Scan for the cell matching the given text and deliver its (X, Y) coordinate at center. 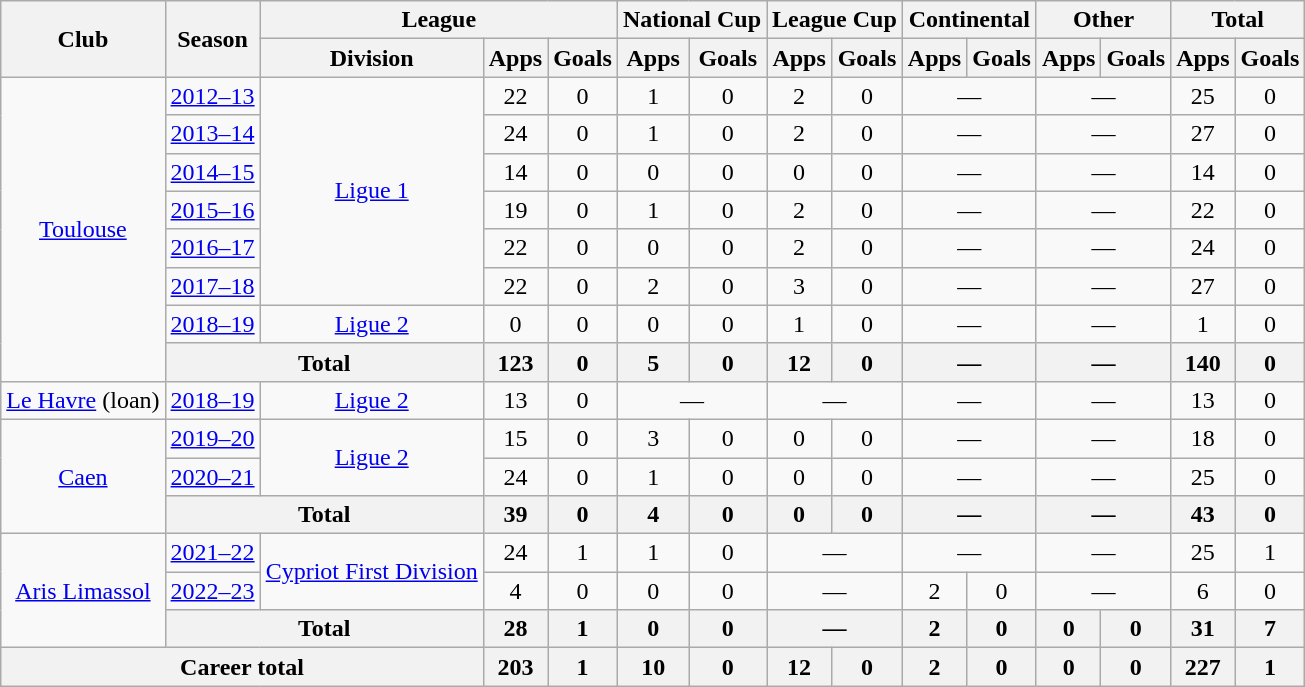
2020–21 (212, 477)
6 (1203, 591)
National Cup (692, 20)
2022–23 (212, 591)
15 (515, 438)
2019–20 (212, 438)
43 (1203, 515)
2021–22 (212, 553)
227 (1203, 667)
Toulouse (83, 229)
140 (1203, 362)
2015–16 (212, 210)
39 (515, 515)
Career total (242, 667)
2017–18 (212, 286)
10 (653, 667)
5 (653, 362)
2012–13 (212, 96)
Cypriot First Division (372, 572)
Season (212, 39)
Aris Limassol (83, 591)
League (438, 20)
31 (1203, 629)
Caen (83, 476)
Ligue 1 (372, 191)
Continental (969, 20)
League Cup (835, 20)
18 (1203, 438)
Club (83, 39)
123 (515, 362)
Le Havre (loan) (83, 400)
2014–15 (212, 172)
28 (515, 629)
Division (372, 58)
19 (515, 210)
203 (515, 667)
2016–17 (212, 248)
2013–14 (212, 134)
7 (1270, 629)
Other (1103, 20)
